Scan for the cell matching the given text and deliver its [x, y] coordinate at center. 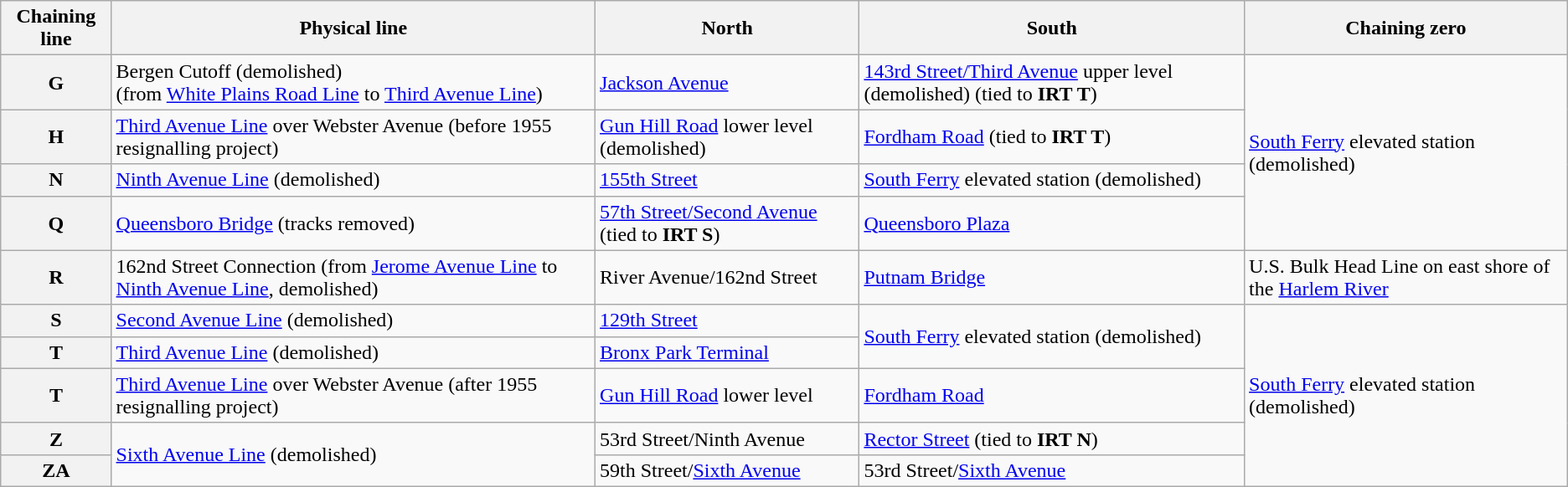
162nd Street Connection (from Jerome Avenue Line to Ninth Avenue Line, demolished) [353, 278]
N [56, 180]
Putnam Bridge [1052, 278]
Bronx Park Terminal [727, 352]
Queensboro Plaza [1052, 223]
Bergen Cutoff (demolished)(from White Plains Road Line to Third Avenue Line) [353, 82]
Gun Hill Road lower level [727, 395]
Gun Hill Road lower level (demolished) [727, 137]
129th Street [727, 320]
H [56, 137]
ZA [56, 470]
R [56, 278]
53rd Street/Ninth Avenue [727, 438]
155th Street [727, 180]
Ninth Avenue Line (demolished) [353, 180]
Sixth Avenue Line (demolished) [353, 454]
Fordham Road [1052, 395]
River Avenue/162nd Street [727, 278]
Q [56, 223]
Physical line [353, 28]
143rd Street/Third Avenue upper level (demolished) (tied to IRT T) [1052, 82]
57th Street/Second Avenue (tied to IRT S) [727, 223]
S [56, 320]
Chaining zero [1406, 28]
South [1052, 28]
Rector Street (tied to IRT N) [1052, 438]
G [56, 82]
Queensboro Bridge (tracks removed) [353, 223]
Second Avenue Line (demolished) [353, 320]
Third Avenue Line over Webster Avenue (after 1955 resignalling project) [353, 395]
Third Avenue Line over Webster Avenue (before 1955 resignalling project) [353, 137]
Z [56, 438]
Chaining line [56, 28]
Fordham Road (tied to IRT T) [1052, 137]
Jackson Avenue [727, 82]
53rd Street/Sixth Avenue [1052, 470]
59th Street/Sixth Avenue [727, 470]
North [727, 28]
Third Avenue Line (demolished) [353, 352]
U.S. Bulk Head Line on east shore of the Harlem River [1406, 278]
